Find where the given text appears and provide that cell's center as (X, Y) coordinate. 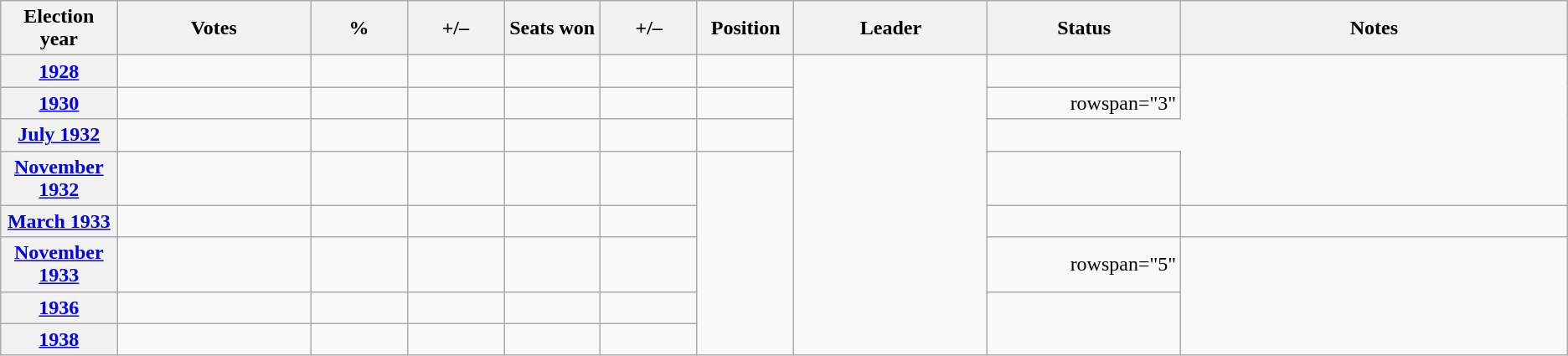
November 1933 (59, 265)
1930 (59, 103)
Notes (1375, 28)
% (358, 28)
rowspan="3" (1084, 103)
rowspan="5" (1084, 265)
Leader (891, 28)
Election year (59, 28)
Status (1084, 28)
Seats won (553, 28)
March 1933 (59, 221)
1938 (59, 339)
Position (745, 28)
1936 (59, 307)
November 1932 (59, 178)
Votes (214, 28)
1928 (59, 71)
July 1932 (59, 135)
